Extract the (X, Y) coordinate from the center of the cell holding the provided text.  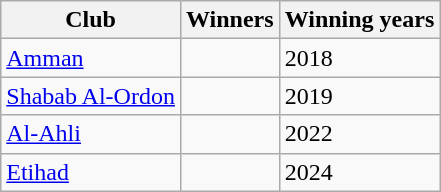
Al-Ahli (91, 134)
2022 (360, 134)
2019 (360, 96)
Winners (230, 20)
Club (91, 20)
2024 (360, 172)
Amman (91, 58)
Etihad (91, 172)
Shabab Al-Ordon (91, 96)
2018 (360, 58)
Winning years (360, 20)
